Search for the cell housing the specified text and yield its [x, y] center coordinate. 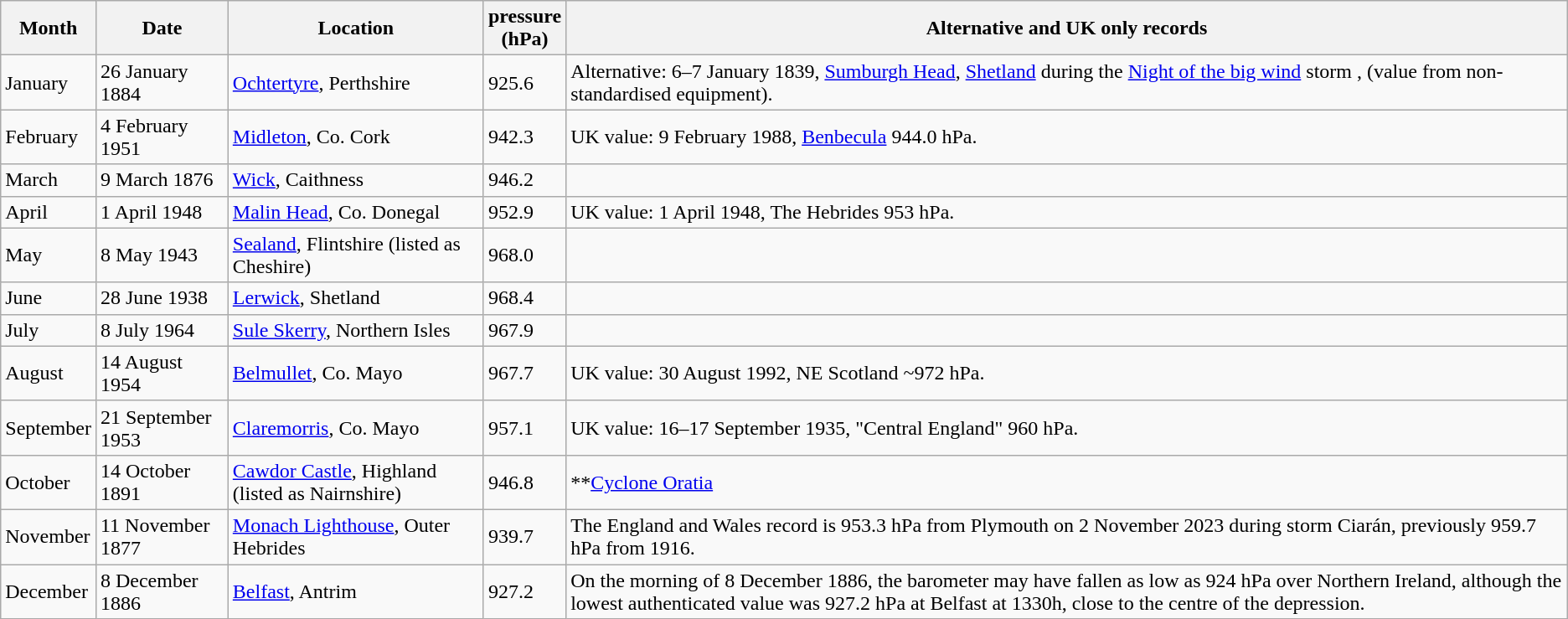
UK value: 30 August 1992, NE Scotland ~972 hPa. [1067, 374]
946.8 [524, 482]
Alternative: 6–7 January 1839, Sumburgh Head, Shetland during the Night of the big wind storm , (value from non-standardised equipment). [1067, 82]
February [49, 137]
**Cyclone Oratia [1067, 482]
Lerwick, Shetland [355, 298]
pressure(hPa) [524, 28]
11 November 1877 [162, 536]
946.2 [524, 180]
Monach Lighthouse, Outer Hebrides [355, 536]
December [49, 591]
8 May 1943 [162, 255]
927.2 [524, 591]
939.7 [524, 536]
June [49, 298]
July [49, 330]
January [49, 82]
14 October 1891 [162, 482]
Cawdor Castle, Highland (listed as Nairnshire) [355, 482]
April [49, 212]
967.7 [524, 374]
Malin Head, Co. Donegal [355, 212]
September [49, 427]
UK value: 16–17 September 1935, "Central England" 960 hPa. [1067, 427]
968.4 [524, 298]
Sealand, Flintshire (listed as Cheshire) [355, 255]
May [49, 255]
October [49, 482]
Date [162, 28]
8 July 1964 [162, 330]
967.9 [524, 330]
21 September 1953 [162, 427]
August [49, 374]
1 April 1948 [162, 212]
4 February 1951 [162, 137]
968.0 [524, 255]
Location [355, 28]
Belfast, Antrim [355, 591]
Alternative and UK only records [1067, 28]
28 June 1938 [162, 298]
14 August 1954 [162, 374]
Ochtertyre, Perthshire [355, 82]
Month [49, 28]
Wick, Caithness [355, 180]
The England and Wales record is 953.3 hPa from Plymouth on 2 November 2023 during storm Ciarán, previously 959.7 hPa from 1916. [1067, 536]
UK value: 1 April 1948, The Hebrides 953 hPa. [1067, 212]
Belmullet, Co. Mayo [355, 374]
Claremorris, Co. Mayo [355, 427]
9 March 1876 [162, 180]
UK value: 9 February 1988, Benbecula 944.0 hPa. [1067, 137]
952.9 [524, 212]
925.6 [524, 82]
942.3 [524, 137]
957.1 [524, 427]
November [49, 536]
March [49, 180]
8 December 1886 [162, 591]
Sule Skerry, Northern Isles [355, 330]
26 January 1884 [162, 82]
Midleton, Co. Cork [355, 137]
